Extract the [X, Y] coordinate from the center of the cell holding the provided text.  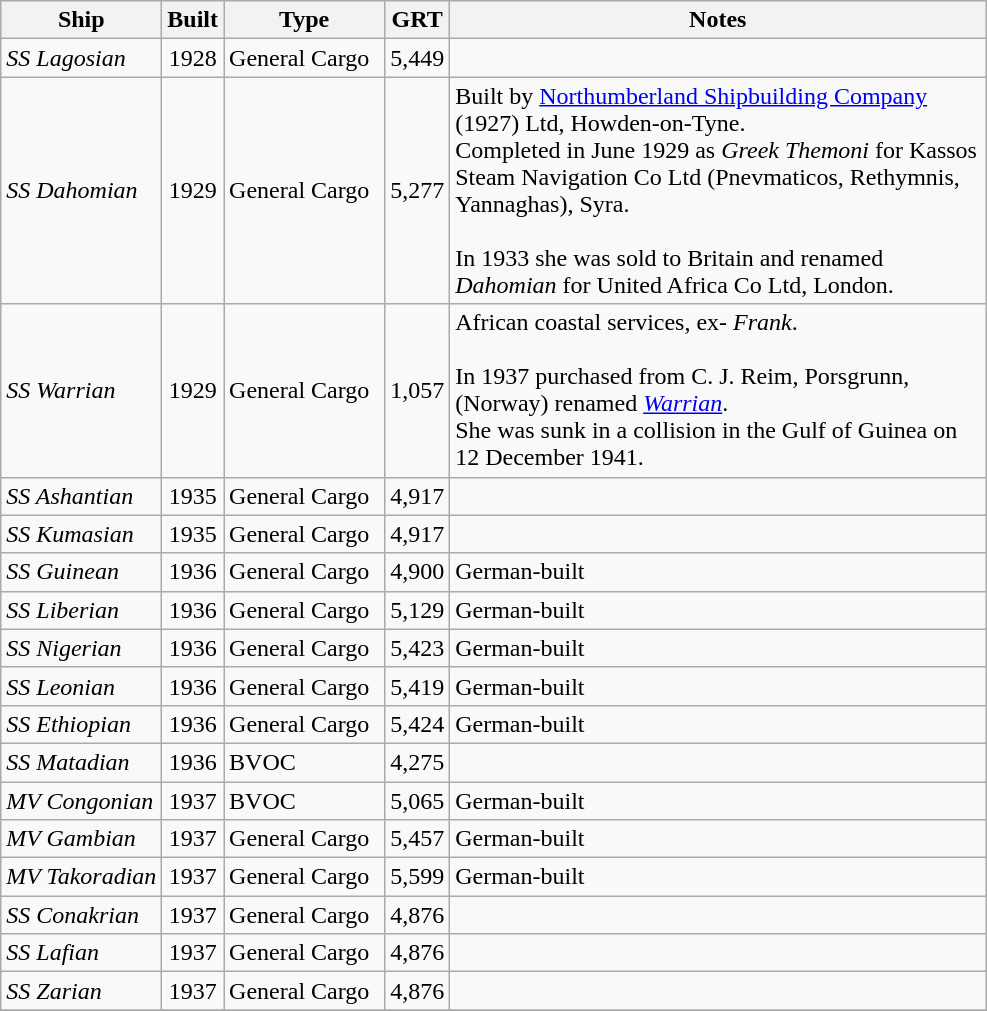
5,457 [418, 839]
5,129 [418, 610]
Built [193, 20]
SS Warrian [82, 390]
Notes [718, 20]
1,057 [418, 390]
4,900 [418, 572]
SS Lafian [82, 953]
4,275 [418, 762]
SS Guinean [82, 572]
GRT [418, 20]
Type [304, 20]
SS Nigerian [82, 648]
SS Kumasian [82, 534]
MV Congonian [82, 801]
5,424 [418, 724]
Ship [82, 20]
SS Ethiopian [82, 724]
5,277 [418, 190]
MV Takoradian [82, 877]
5,423 [418, 648]
5,449 [418, 58]
1928 [193, 58]
SS Leonian [82, 686]
SS Ashantian [82, 496]
5,065 [418, 801]
5,419 [418, 686]
MV Gambian [82, 839]
SS Matadian [82, 762]
5,599 [418, 877]
SS Dahomian [82, 190]
SS Zarian [82, 991]
SS Liberian [82, 610]
SS Conakrian [82, 915]
SS Lagosian [82, 58]
